Capture the cell that displays the provided text and extract its (X, Y) central coordinate. 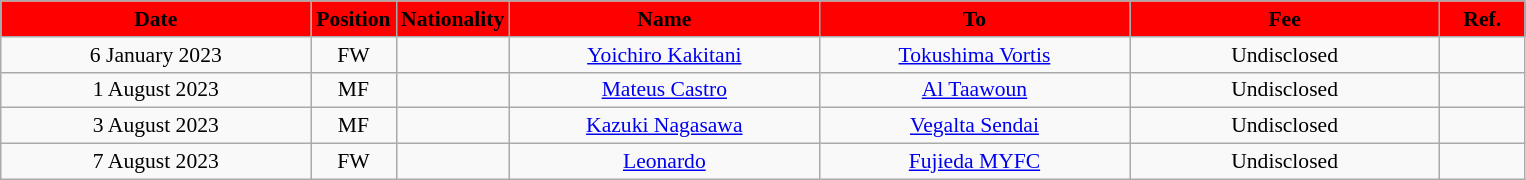
7 August 2023 (156, 162)
Fujieda MYFC (974, 162)
Tokushima Vortis (974, 55)
Vegalta Sendai (974, 126)
Date (156, 19)
Mateus Castro (664, 90)
1 August 2023 (156, 90)
Nationality (452, 19)
Name (664, 19)
To (974, 19)
Fee (1285, 19)
Ref. (1482, 19)
Kazuki Nagasawa (664, 126)
6 January 2023 (156, 55)
Yoichiro Kakitani (664, 55)
Leonardo (664, 162)
3 August 2023 (156, 126)
Position (354, 19)
Al Taawoun (974, 90)
